Locate the cell with the specified text and output its (X, Y) center coordinate. 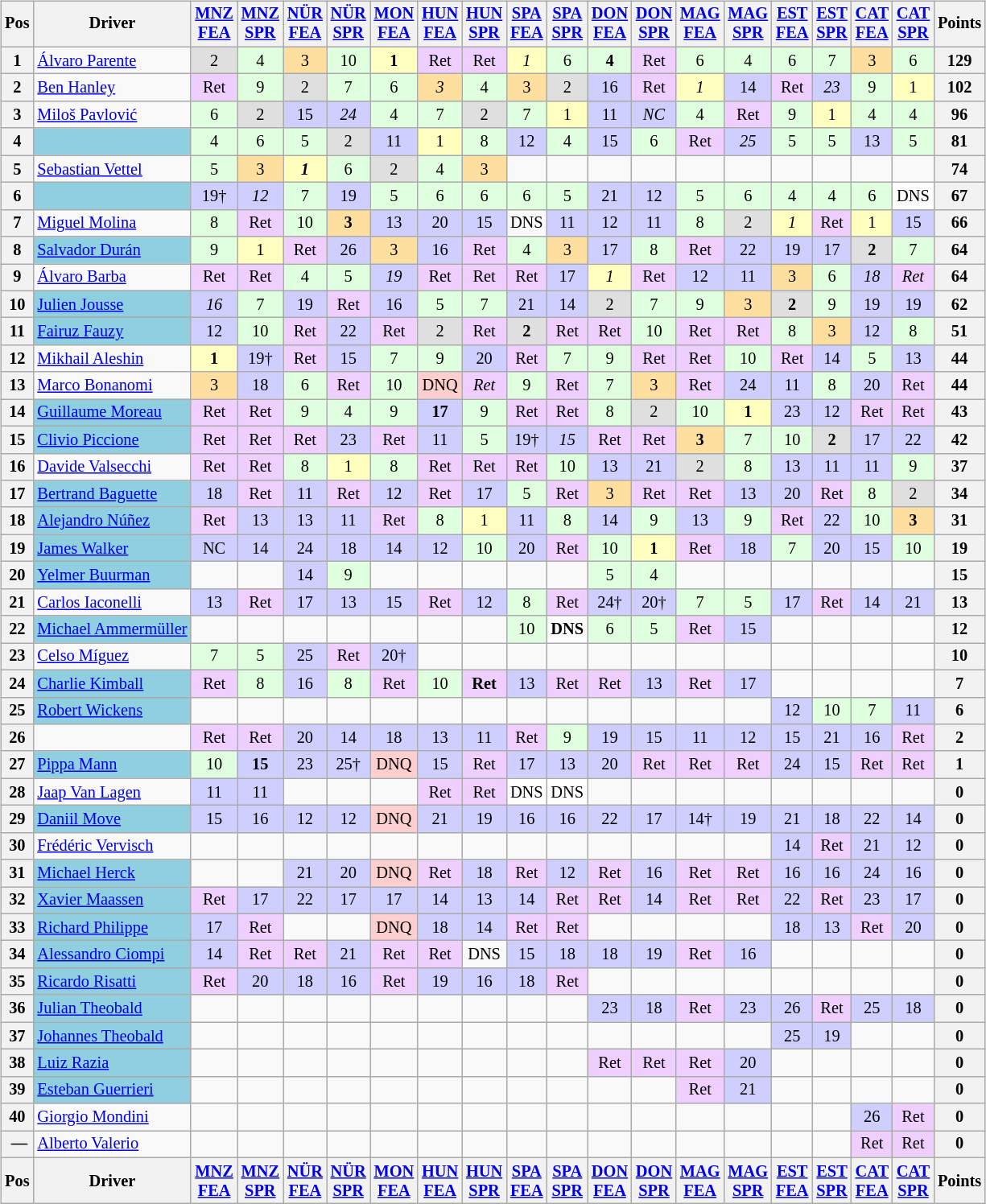
Álvaro Parente (112, 60)
51 (959, 332)
36 (17, 1008)
Alejandro Núñez (112, 521)
Esteban Guerrieri (112, 1090)
Jaap Van Lagen (112, 792)
Michael Herck (112, 873)
25† (349, 765)
14† (700, 819)
39 (17, 1090)
Bertrand Baguette (112, 494)
Celso Míguez (112, 657)
33 (17, 927)
Julian Theobald (112, 1008)
67 (959, 196)
28 (17, 792)
Mikhail Aleshin (112, 359)
Daniil Move (112, 819)
Luiz Razia (112, 1063)
24† (610, 602)
Alberto Valerio (112, 1144)
Michael Ammermüller (112, 629)
Ricardo Risatti (112, 982)
Julien Jousse (112, 304)
Pippa Mann (112, 765)
Yelmer Buurman (112, 575)
Guillaume Moreau (112, 413)
Davide Valsecchi (112, 467)
Sebastian Vettel (112, 169)
Salvador Durán (112, 250)
Álvaro Barba (112, 278)
66 (959, 223)
Frédéric Vervisch (112, 846)
35 (17, 982)
Miguel Molina (112, 223)
43 (959, 413)
30 (17, 846)
Ben Hanley (112, 88)
96 (959, 115)
James Walker (112, 548)
Carlos Iaconelli (112, 602)
Xavier Maassen (112, 901)
Clivio Piccione (112, 439)
Richard Philippe (112, 927)
29 (17, 819)
Miloš Pavlović (112, 115)
102 (959, 88)
Fairuz Fauzy (112, 332)
129 (959, 60)
Charlie Kimball (112, 683)
Giorgio Mondini (112, 1117)
Marco Bonanomi (112, 386)
Johannes Theobald (112, 1036)
27 (17, 765)
Alessandro Ciompi (112, 955)
42 (959, 439)
74 (959, 169)
38 (17, 1063)
81 (959, 142)
62 (959, 304)
32 (17, 901)
40 (17, 1117)
Robert Wickens (112, 711)
— (17, 1144)
